Detect which cell encompasses the target text, then output its [x, y] center coordinate. 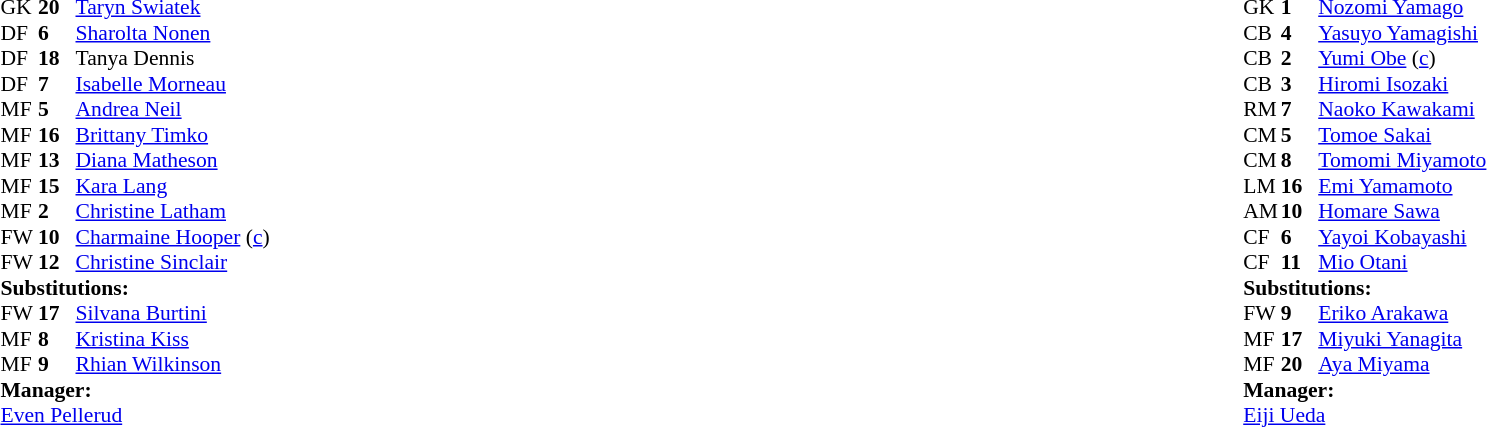
Christine Latham [173, 211]
Andrea Neil [173, 109]
15 [57, 186]
Charmaine Hooper (c) [173, 237]
Brittany Timko [173, 135]
12 [57, 263]
20 [1300, 365]
Tomoe Sakai [1402, 135]
Sharolta Nonen [173, 33]
Tomomi Miyamoto [1402, 161]
Tanya Dennis [173, 59]
Yayoi Kobayashi [1402, 237]
Eriko Arakawa [1402, 313]
Hiromi Isozaki [1402, 84]
Silvana Burtini [173, 313]
Miyuki Yanagita [1402, 339]
Isabelle Morneau [173, 84]
RM [1262, 109]
3 [1300, 84]
Kara Lang [173, 186]
Mio Otani [1402, 263]
18 [57, 59]
11 [1300, 263]
Emi Yamamoto [1402, 186]
Naoko Kawakami [1402, 109]
Yasuyo Yamagishi [1402, 33]
4 [1300, 33]
Kristina Kiss [173, 339]
13 [57, 161]
Aya Miyama [1402, 365]
Homare Sawa [1402, 211]
LM [1262, 186]
Diana Matheson [173, 161]
AM [1262, 211]
Christine Sinclair [173, 263]
Rhian Wilkinson [173, 365]
Yumi Obe (c) [1402, 59]
